Output the (X, Y) coordinate of the center of the cell containing the given text.  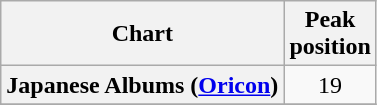
Japanese Albums (Oricon) (142, 85)
Peakposition (330, 34)
19 (330, 85)
Chart (142, 34)
